Determine the (X, Y) coordinate at the center of the cell enclosing the given text.  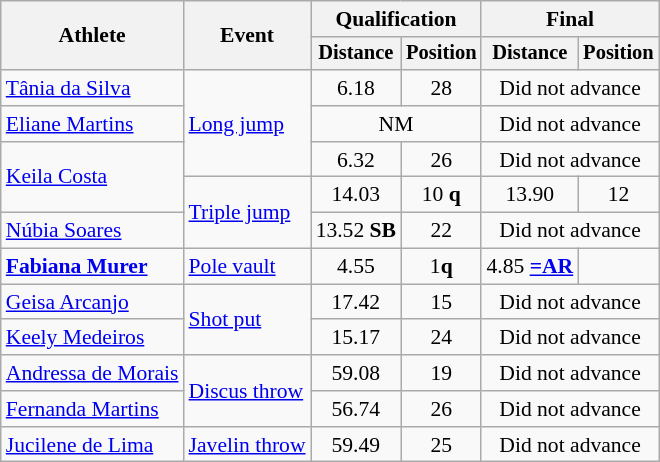
NM (396, 124)
1q (441, 267)
12 (618, 195)
Andressa de Morais (92, 373)
24 (441, 338)
Núbia Soares (92, 231)
Keila Costa (92, 178)
14.03 (356, 195)
15 (441, 302)
4.85 =AR (530, 267)
Fernanda Martins (92, 409)
10 q (441, 195)
Fabiana Murer (92, 267)
17.42 (356, 302)
Athlete (92, 36)
6.18 (356, 88)
56.74 (356, 409)
4.55 (356, 267)
Qualification (396, 19)
Triple jump (248, 212)
Eliane Martins (92, 124)
Event (248, 36)
Shot put (248, 320)
Keely Medeiros (92, 338)
13.90 (530, 195)
Geisa Arcanjo (92, 302)
Discus throw (248, 390)
59.08 (356, 373)
Pole vault (248, 267)
Final (570, 19)
19 (441, 373)
15.17 (356, 338)
22 (441, 231)
6.32 (356, 160)
Tânia da Silva (92, 88)
Long jump (248, 124)
28 (441, 88)
13.52 SB (356, 231)
